Determine the (X, Y) coordinate at the center of the cell enclosing the given text.  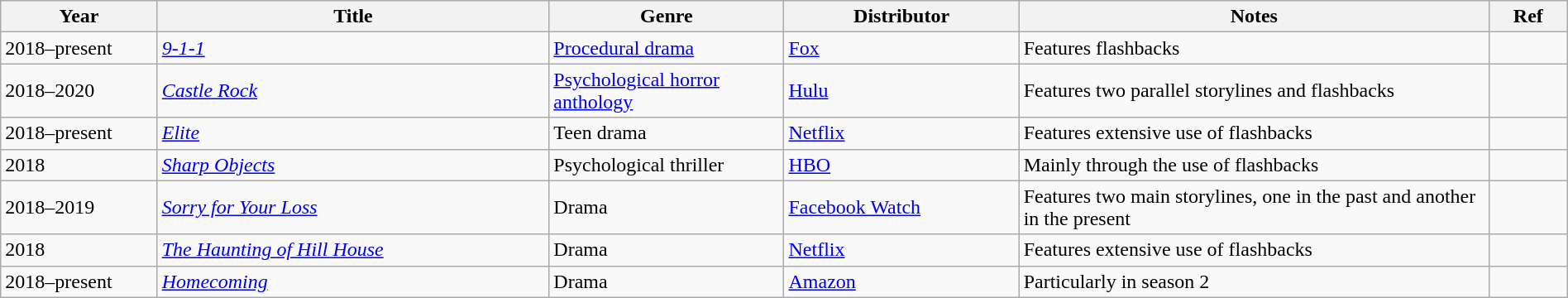
Title (353, 17)
Elite (353, 133)
Facebook Watch (901, 207)
Castle Rock (353, 91)
The Haunting of Hill House (353, 250)
Hulu (901, 91)
Psychological horror anthology (667, 91)
Features two parallel storylines and flashbacks (1254, 91)
Features two main storylines, one in the past and another in the present (1254, 207)
2018–2019 (79, 207)
Genre (667, 17)
Features flashbacks (1254, 48)
Teen drama (667, 133)
Year (79, 17)
9-1-1 (353, 48)
HBO (901, 165)
Sharp Objects (353, 165)
Notes (1254, 17)
Procedural drama (667, 48)
2018–2020 (79, 91)
Mainly through the use of flashbacks (1254, 165)
Homecoming (353, 281)
Psychological thriller (667, 165)
Ref (1528, 17)
Particularly in season 2 (1254, 281)
Amazon (901, 281)
Sorry for Your Loss (353, 207)
Distributor (901, 17)
Fox (901, 48)
